Provide the [x, y] coordinate of the cell's center where the given text is located.  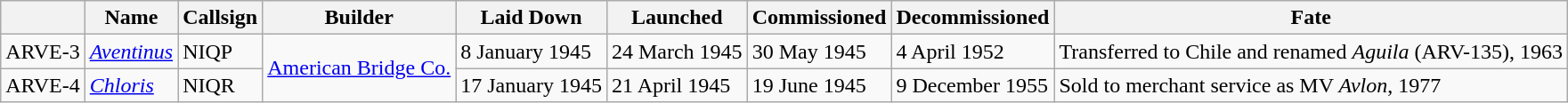
NIQR [221, 85]
9 December 1955 [972, 85]
Fate [1311, 18]
Chloris [131, 85]
Laid Down [532, 18]
American Bridge Co. [360, 68]
30 May 1945 [819, 51]
Transferred to Chile and renamed Aguila (ARV-135), 1963 [1311, 51]
Commissioned [819, 18]
ARVE-3 [43, 51]
Name [131, 18]
Builder [360, 18]
Decommissioned [972, 18]
8 January 1945 [532, 51]
4 April 1952 [972, 51]
Callsign [221, 18]
19 June 1945 [819, 85]
Sold to merchant service as MV Avlon, 1977 [1311, 85]
NIQP [221, 51]
17 January 1945 [532, 85]
ARVE-4 [43, 85]
Aventinus [131, 51]
21 April 1945 [677, 85]
24 March 1945 [677, 51]
Launched [677, 18]
